Locate the cell with the specified text and output its (X, Y) center coordinate. 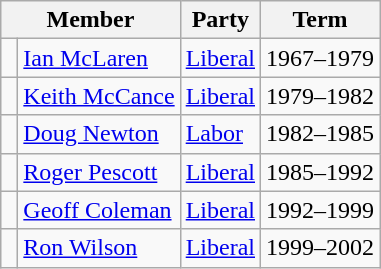
1982–1985 (320, 134)
Labor (220, 134)
1985–1992 (320, 172)
Geoff Coleman (99, 210)
Keith McCance (99, 96)
Ian McLaren (99, 58)
Ron Wilson (99, 248)
Member (90, 20)
Term (320, 20)
1967–1979 (320, 58)
Party (220, 20)
1999–2002 (320, 248)
Roger Pescott (99, 172)
Doug Newton (99, 134)
1979–1982 (320, 96)
1992–1999 (320, 210)
